From the cell containing the given text, extract its center point as [x, y] coordinate. 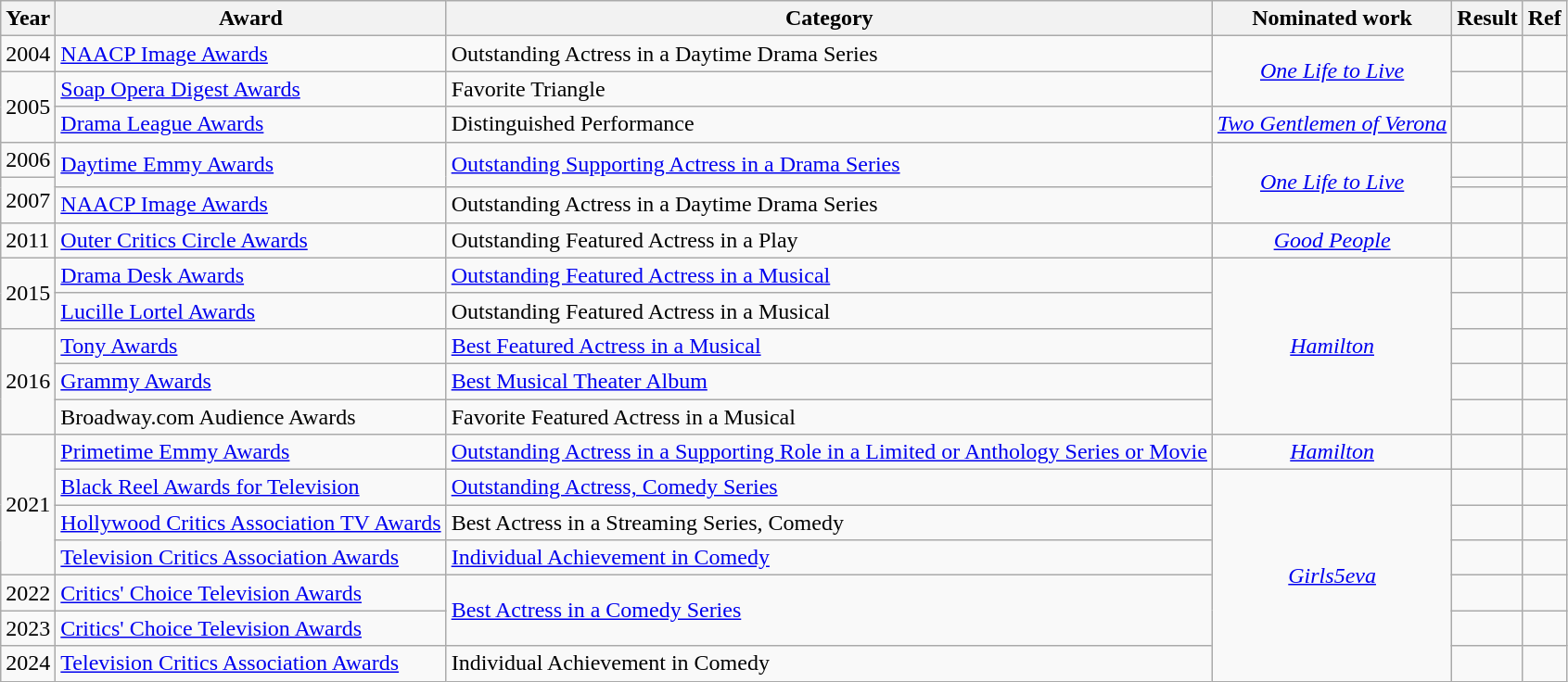
2024 [28, 663]
Favorite Triangle [829, 89]
Two Gentlemen of Verona [1332, 124]
Drama Desk Awards [250, 275]
Grammy Awards [250, 381]
Best Actress in a Comedy Series [829, 611]
Primetime Emmy Awards [250, 452]
Black Reel Awards for Television [250, 487]
Outstanding Actress in a Supporting Role in a Limited or Anthology Series or Movie [829, 452]
Distinguished Performance [829, 124]
2016 [28, 381]
2015 [28, 293]
Hollywood Critics Association TV Awards [250, 523]
Year [28, 19]
Girls5eva [1332, 575]
Soap Opera Digest Awards [250, 89]
2004 [28, 54]
Outer Critics Circle Awards [250, 240]
Favorite Featured Actress in a Musical [829, 416]
Outstanding Featured Actress in a Play [829, 240]
2023 [28, 628]
2021 [28, 505]
Lucille Lortel Awards [250, 310]
Outstanding Actress, Comedy Series [829, 487]
Nominated work [1332, 19]
Tony Awards [250, 346]
2005 [28, 107]
Best Featured Actress in a Musical [829, 346]
Daytime Emmy Awards [250, 165]
Broadway.com Audience Awards [250, 416]
Award [250, 19]
Best Musical Theater Album [829, 381]
Best Actress in a Streaming Series, Comedy [829, 523]
Ref [1545, 19]
Drama League Awards [250, 124]
Good People [1332, 240]
2011 [28, 240]
2022 [28, 593]
Result [1487, 19]
Outstanding Supporting Actress in a Drama Series [829, 165]
2007 [28, 200]
2006 [28, 159]
Category [829, 19]
